Search for the cell housing the specified text and yield its (X, Y) center coordinate. 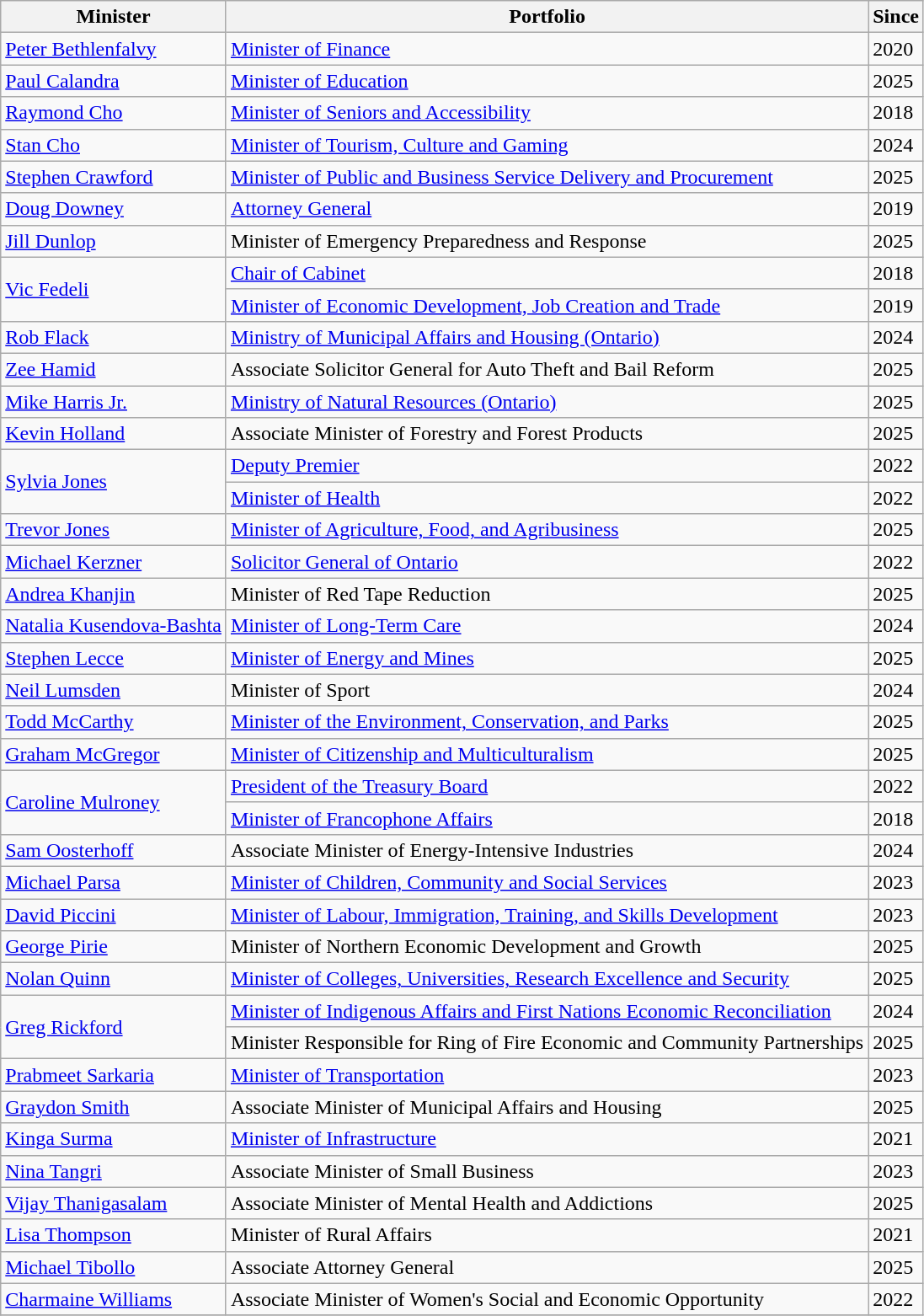
Minister of Children, Community and Social Services (547, 882)
Michael Kerzner (114, 562)
Portfolio (547, 17)
Kinga Surma (114, 1139)
Associate Minister of Forestry and Forest Products (547, 434)
Stephen Lecce (114, 658)
David Piccini (114, 914)
Minister of Colleges, Universities, Research Excellence and Security (547, 979)
Stephen Crawford (114, 177)
Greg Rickford (114, 1027)
Nina Tangri (114, 1171)
Graydon Smith (114, 1107)
Chair of Cabinet (547, 273)
Nolan Quinn (114, 979)
Andrea Khanjin (114, 594)
George Pirie (114, 947)
Minister of Long-Term Care (547, 626)
Minister of Tourism, Culture and Gaming (547, 145)
Minister of Seniors and Accessibility (547, 113)
Associate Solicitor General for Auto Theft and Bail Reform (547, 369)
Todd McCarthy (114, 722)
Lisa Thompson (114, 1235)
Natalia Kusendova-Bashta (114, 626)
Vic Fedeli (114, 289)
Mike Harris Jr. (114, 402)
Associate Minister of Women's Social and Economic Opportunity (547, 1299)
Sam Oosterhoff (114, 850)
Solicitor General of Ontario (547, 562)
Minister of Energy and Mines (547, 658)
Associate Minister of Energy-Intensive Industries (547, 850)
Doug Downey (114, 209)
Minister of Infrastructure (547, 1139)
Raymond Cho (114, 113)
Neil Lumsden (114, 690)
Rob Flack (114, 337)
Caroline Mulroney (114, 802)
Peter Bethlenfalvy (114, 49)
Minister of Emergency Preparedness and Response (547, 241)
Ministry of Municipal Affairs and Housing (Ontario) (547, 337)
Minister of Finance (547, 49)
Minister of Francophone Affairs (547, 818)
Minister Responsible for Ring of Fire Economic and Community Partnerships (547, 1043)
Sylvia Jones (114, 482)
Prabmeet Sarkaria (114, 1075)
Minister of Rural Affairs (547, 1235)
Associate Minister of Small Business (547, 1171)
Michael Parsa (114, 882)
President of the Treasury Board (547, 786)
Associate Minister of Mental Health and Addictions (547, 1203)
2020 (896, 49)
Zee Hamid (114, 369)
Minister of Public and Business Service Delivery and Procurement (547, 177)
Deputy Premier (547, 466)
Minister of Economic Development, Job Creation and Trade (547, 305)
Jill Dunlop (114, 241)
Minister of the Environment, Conservation, and Parks (547, 722)
Ministry of Natural Resources (Ontario) (547, 402)
Minister of Agriculture, Food, and Agribusiness (547, 530)
Associate Attorney General (547, 1267)
Minister of Sport (547, 690)
Charmaine Williams (114, 1299)
Minister of Health (547, 498)
Minister of Citizenship and Multiculturalism (547, 754)
Vijay Thanigasalam (114, 1203)
Minister of Education (547, 81)
Minister of Red Tape Reduction (547, 594)
Kevin Holland (114, 434)
Paul Calandra (114, 81)
Since (896, 17)
Attorney General (547, 209)
Stan Cho (114, 145)
Minister of Transportation (547, 1075)
Graham McGregor (114, 754)
Minister of Northern Economic Development and Growth (547, 947)
Associate Minister of Municipal Affairs and Housing (547, 1107)
Minister of Indigenous Affairs and First Nations Economic Reconciliation (547, 1011)
Trevor Jones (114, 530)
Michael Tibollo (114, 1267)
Minister (114, 17)
Minister of Labour, Immigration, Training, and Skills Development (547, 914)
